Output the [X, Y] coordinate of the center of the cell containing the given text.  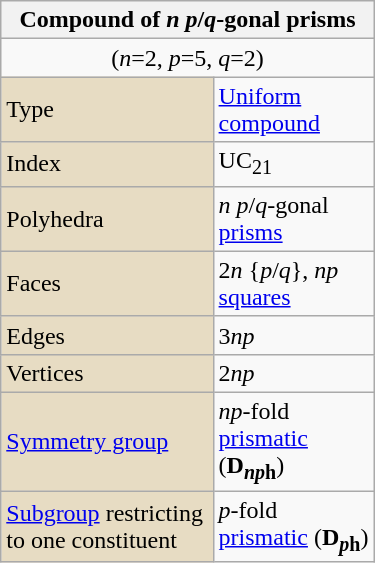
Index [107, 164]
2n {p/q}, np squares [294, 284]
np-fold prismatic (Dnph) [294, 442]
Edges [107, 335]
2np [294, 373]
(n=2, p=5, q=2) [188, 58]
Subgroup restricting to one constituent [107, 526]
Polyhedra [107, 218]
Faces [107, 284]
Uniform compound [294, 110]
n p/q-gonal prisms [294, 218]
UC21 [294, 164]
3np [294, 335]
Symmetry group [107, 442]
p-fold prismatic (Dph) [294, 526]
Vertices [107, 373]
Compound of n p/q-gonal prisms [188, 20]
Type [107, 110]
